Return [x, y] of the center of cell containing provided text 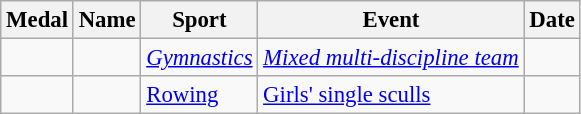
Medal [38, 20]
Mixed multi-discipline team [391, 58]
Date [552, 20]
Rowing [200, 95]
Name [107, 20]
Event [391, 20]
Gymnastics [200, 58]
Girls' single sculls [391, 95]
Sport [200, 20]
